Locate the cell with the specified text and output its (X, Y) center coordinate. 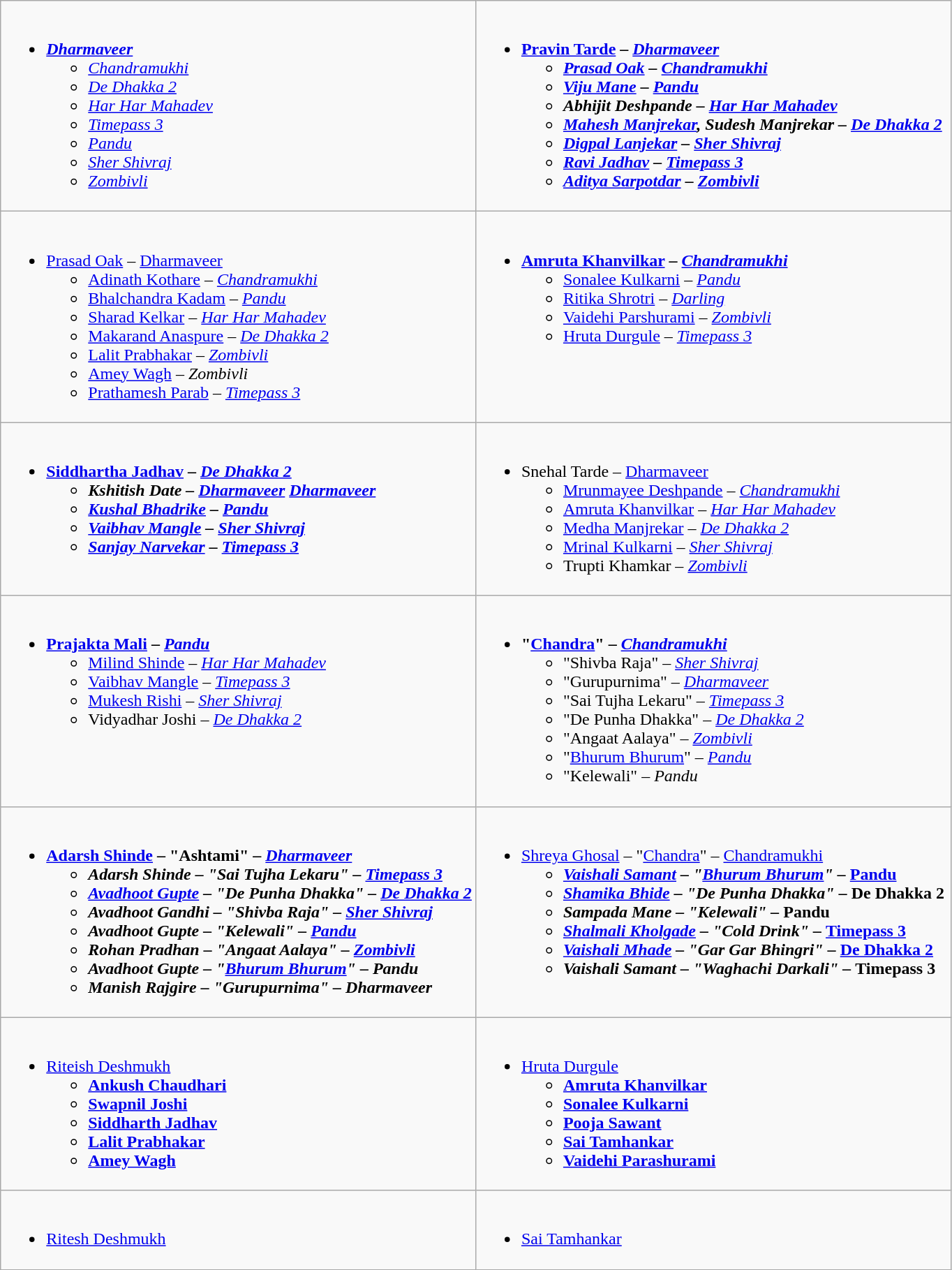
Siddhartha Jadhav – De Dhakka 2Kshitish Date – Dharmaveer DharmaveerKushal Bhadrike – PanduVaibhav Mangle – Sher ShivrajSanjay Narvekar – Timepass 3 (239, 509)
Hruta DurguleAmruta KhanvilkarSonalee KulkarniPooja SawantSai TamhankarVaidehi Parashurami (713, 1104)
Amruta Khanvilkar – ChandramukhiSonalee Kulkarni – PanduRitika Shrotri – DarlingVaidehi Parshurami – ZombivliHruta Durgule – Timepass 3 (713, 317)
Sai Tamhankar (713, 1230)
Riteish DeshmukhAnkush ChaudhariSwapnil JoshiSiddharth JadhavLalit PrabhakarAmey Wagh (239, 1104)
Prajakta Mali – PanduMilind Shinde – Har Har MahadevVaibhav Mangle – Timepass 3Mukesh Rishi – Sher ShivrajVidyadhar Joshi – De Dhakka 2 (239, 701)
Ritesh Deshmukh (239, 1230)
DharmaveerChandramukhiDe Dhakka 2Har Har MahadevTimepass 3PanduSher ShivrajZombivli (239, 106)
